Pinpoint the cell where the given text exists, returning its (X, Y) midpoint coordinate. 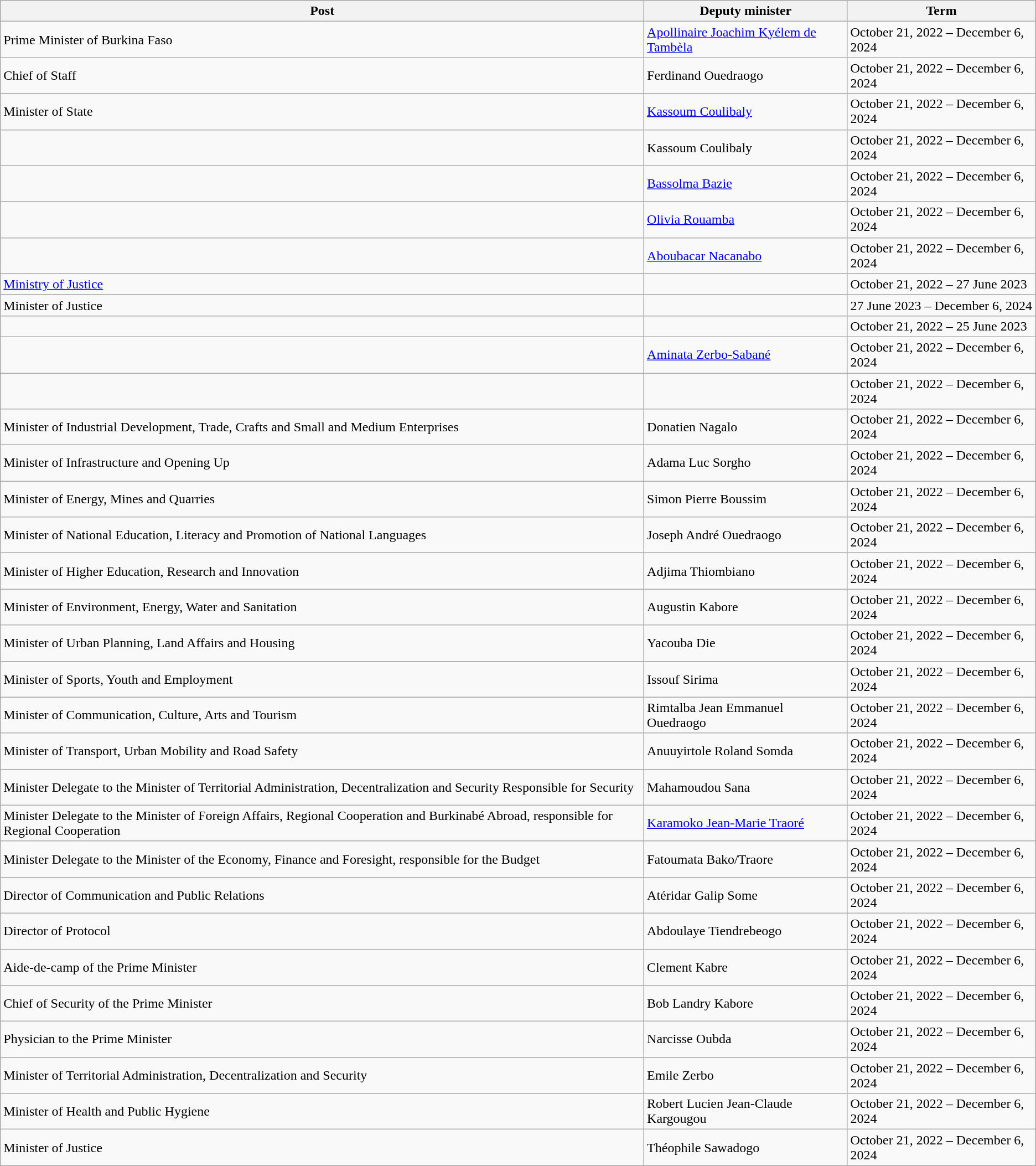
Abdoulaye Tiendrebeogo (746, 931)
Bob Landry Kabore (746, 1003)
Minister of Environment, Energy, Water and Sanitation (322, 607)
Post (322, 11)
Adjima Thiombiano (746, 571)
Minister of Energy, Mines and Quarries (322, 499)
Adama Luc Sorgho (746, 463)
Minister of State (322, 112)
Prime Minister of Burkina Faso (322, 40)
27 June 2023 – December 6, 2024 (941, 305)
Minister Delegate to the Minister of Territorial Administration, Decentralization and Security Responsible for Security (322, 787)
Robert Lucien Jean-Claude Kargougou (746, 1112)
Ferdinand Ouedraogo (746, 75)
Aboubacar Nacanabo (746, 256)
Minister of Higher Education, Research and Innovation (322, 571)
Minister of Territorial Administration, Decentralization and Security (322, 1075)
Atéridar Galip Some (746, 895)
Bassolma Bazie (746, 184)
Rimtalba Jean Emmanuel Ouedraogo (746, 715)
Ministry of Justice (322, 284)
Issouf Sirima (746, 679)
Apollinaire Joachim Kyélem de Tambèla (746, 40)
October 21, 2022 – 27 June 2023 (941, 284)
Anuuyirtole Roland Somda (746, 751)
Minister of Communication, Culture, Arts and Tourism (322, 715)
Minister of National Education, Literacy and Promotion of National Languages (322, 535)
Narcisse Oubda (746, 1040)
Minister of Infrastructure and Opening Up (322, 463)
Minister of Health and Public Hygiene (322, 1112)
Donatien Nagalo (746, 427)
Minister of Urban Planning, Land Affairs and Housing (322, 643)
Olivia Rouamba (746, 219)
Fatoumata Bako/Traore (746, 859)
Director of Communication and Public Relations (322, 895)
Director of Protocol (322, 931)
Minister of Transport, Urban Mobility and Road Safety (322, 751)
Simon Pierre Boussim (746, 499)
Théophile Sawadogo (746, 1147)
Emile Zerbo (746, 1075)
Clement Kabre (746, 967)
Deputy minister (746, 11)
Minister of Industrial Development, Trade, Crafts and Small and Medium Enterprises (322, 427)
Aminata Zerbo-Sabané (746, 354)
Joseph André Ouedraogo (746, 535)
Term (941, 11)
Yacouba Die (746, 643)
Minister Delegate to the Minister of Foreign Affairs, Regional Cooperation and Burkinabé Abroad, responsible for Regional Cooperation (322, 823)
Minister of Sports, Youth and Employment (322, 679)
Augustin Kabore (746, 607)
Karamoko Jean-Marie Traoré (746, 823)
Minister Delegate to the Minister of the Economy, Finance and Foresight, responsible for the Budget (322, 859)
Mahamoudou Sana (746, 787)
Aide-de-camp of the Prime Minister (322, 967)
Physician to the Prime Minister (322, 1040)
October 21, 2022 – 25 June 2023 (941, 326)
Chief of Security of the Prime Minister (322, 1003)
Chief of Staff (322, 75)
